Output the (X, Y) coordinate of the center of the cell containing the given text.  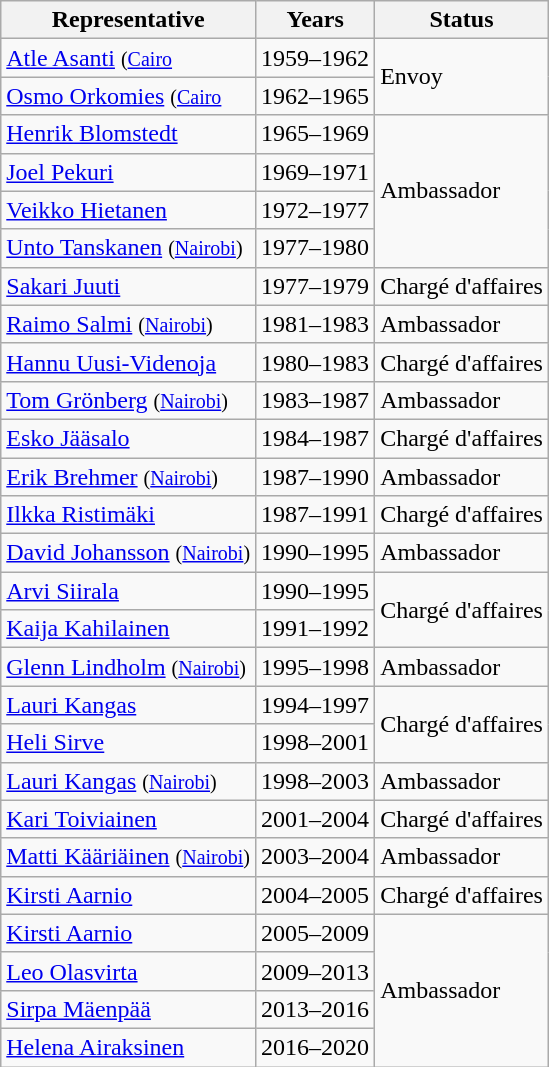
Leo Olasvirta (128, 971)
Raimo Salmi (Nairobi) (128, 324)
Glenn Lindholm (Nairobi) (128, 667)
Envoy (462, 77)
Representative (128, 20)
Sakari Juuti (128, 286)
Osmo Orkomies (Cairo (128, 96)
2005–2009 (316, 933)
Years (316, 20)
2016–2020 (316, 1047)
Kari Toiviainen (128, 819)
1998–2003 (316, 781)
2003–2004 (316, 857)
1965–1969 (316, 134)
1962–1965 (316, 96)
Atle Asanti (Cairo (128, 58)
1987–1991 (316, 515)
Lauri Kangas (Nairobi) (128, 781)
1977–1980 (316, 248)
1991–1992 (316, 629)
2004–2005 (316, 895)
Unto Tanskanen (Nairobi) (128, 248)
Heli Sirve (128, 743)
1983–1987 (316, 400)
2001–2004 (316, 819)
Arvi Siirala (128, 591)
Status (462, 20)
1981–1983 (316, 324)
1984–1987 (316, 438)
1995–1998 (316, 667)
Hannu Uusi-Videnoja (128, 362)
Joel Pekuri (128, 172)
Sirpa Mäenpää (128, 1009)
1977–1979 (316, 286)
1969–1971 (316, 172)
2009–2013 (316, 971)
1998–2001 (316, 743)
Ilkka Ristimäki (128, 515)
1972–1977 (316, 210)
1980–1983 (316, 362)
1994–1997 (316, 705)
Tom Grönberg (Nairobi) (128, 400)
1959–1962 (316, 58)
Lauri Kangas (128, 705)
1987–1990 (316, 477)
Esko Jääsalo (128, 438)
Henrik Blomstedt (128, 134)
Veikko Hietanen (128, 210)
Erik Brehmer (Nairobi) (128, 477)
Matti Kääriäinen (Nairobi) (128, 857)
David Johansson (Nairobi) (128, 553)
Helena Airaksinen (128, 1047)
Kaija Kahilainen (128, 629)
2013–2016 (316, 1009)
